From the cell containing the given text, extract its center point as (X, Y) coordinate. 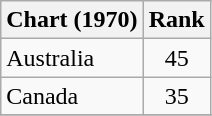
Rank (176, 20)
Chart (1970) (72, 20)
45 (176, 58)
Australia (72, 58)
35 (176, 96)
Canada (72, 96)
